Identify which cell holds the provided text, then report its (X, Y) central coordinate. 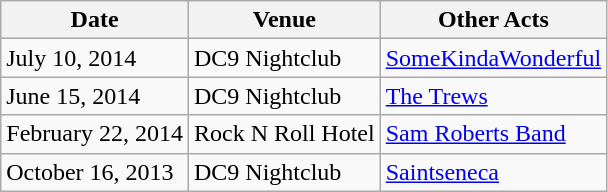
Saintseneca (493, 172)
SomeKindaWonderful (493, 58)
June 15, 2014 (95, 96)
Other Acts (493, 20)
February 22, 2014 (95, 134)
Date (95, 20)
The Trews (493, 96)
Venue (284, 20)
October 16, 2013 (95, 172)
Sam Roberts Band (493, 134)
Rock N Roll Hotel (284, 134)
July 10, 2014 (95, 58)
